Output the (x, y) coordinate of the center of the cell containing the given text.  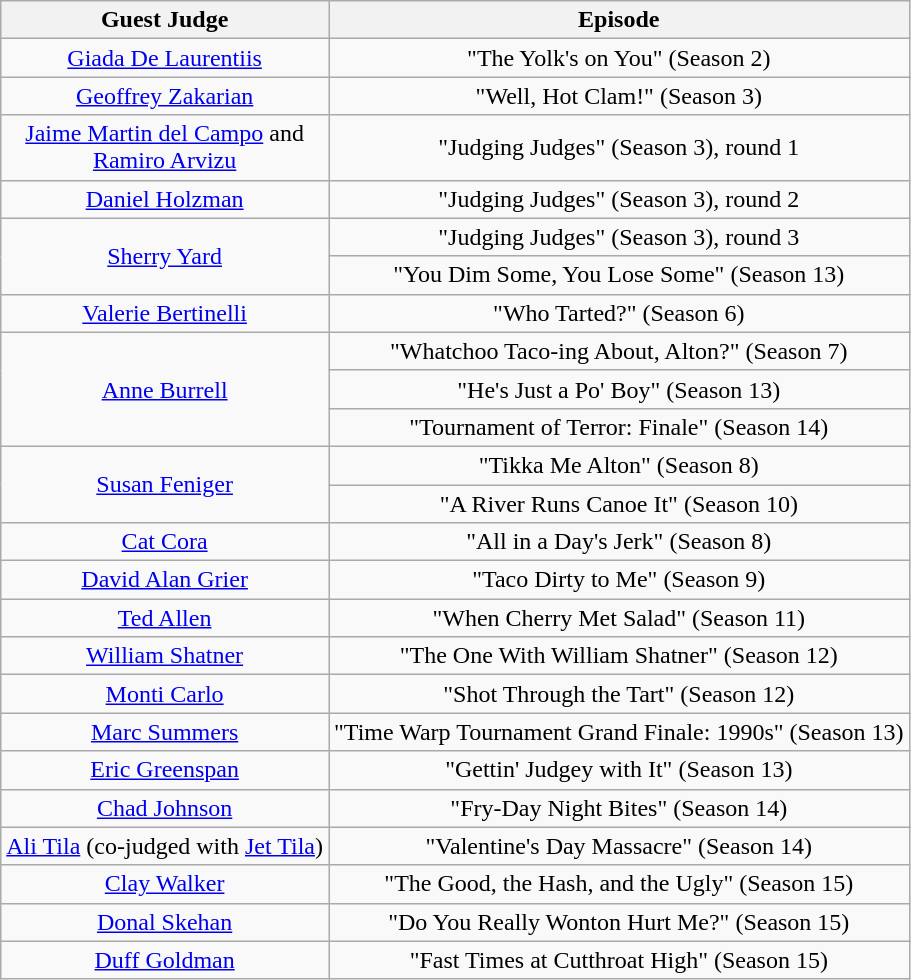
Anne Burrell (165, 389)
"A River Runs Canoe It" (Season 10) (618, 503)
"Whatchoo Taco-ing About, Alton?" (Season 7) (618, 351)
"The Yolk's on You" (Season 2) (618, 58)
"Tournament of Terror: Finale" (Season 14) (618, 427)
Jaime Martin del Campo andRamiro Arvizu (165, 148)
"Judging Judges" (Season 3), round 3 (618, 237)
"Shot Through the Tart" (Season 12) (618, 694)
"Valentine's Day Massacre" (Season 14) (618, 846)
"Taco Dirty to Me" (Season 9) (618, 580)
Guest Judge (165, 20)
Valerie Bertinelli (165, 313)
"Fry-Day Night Bites" (Season 14) (618, 808)
Clay Walker (165, 884)
"Do You Really Wonton Hurt Me?" (Season 15) (618, 922)
"Time Warp Tournament Grand Finale: 1990s" (Season 13) (618, 732)
"The One With William Shatner" (Season 12) (618, 656)
"Gettin' Judgey with It" (Season 13) (618, 770)
William Shatner (165, 656)
"Who Tarted?" (Season 6) (618, 313)
Marc Summers (165, 732)
Susan Feniger (165, 484)
Giada De Laurentiis (165, 58)
"You Dim Some, You Lose Some" (Season 13) (618, 275)
Daniel Holzman (165, 199)
"Fast Times at Cutthroat High" (Season 15) (618, 960)
"Tikka Me Alton" (Season 8) (618, 465)
"Well, Hot Clam!" (Season 3) (618, 96)
Chad Johnson (165, 808)
Ali Tila (co-judged with Jet Tila) (165, 846)
Sherry Yard (165, 256)
"When Cherry Met Salad" (Season 11) (618, 618)
"He's Just a Po' Boy" (Season 13) (618, 389)
"Judging Judges" (Season 3), round 1 (618, 148)
Ted Allen (165, 618)
Geoffrey Zakarian (165, 96)
Monti Carlo (165, 694)
David Alan Grier (165, 580)
"The Good, the Hash, and the Ugly" (Season 15) (618, 884)
Duff Goldman (165, 960)
"All in a Day's Jerk" (Season 8) (618, 542)
Eric Greenspan (165, 770)
Cat Cora (165, 542)
Episode (618, 20)
Donal Skehan (165, 922)
"Judging Judges" (Season 3), round 2 (618, 199)
